For the text-containing cell, return its midpoint in (X, Y) coordinate format. 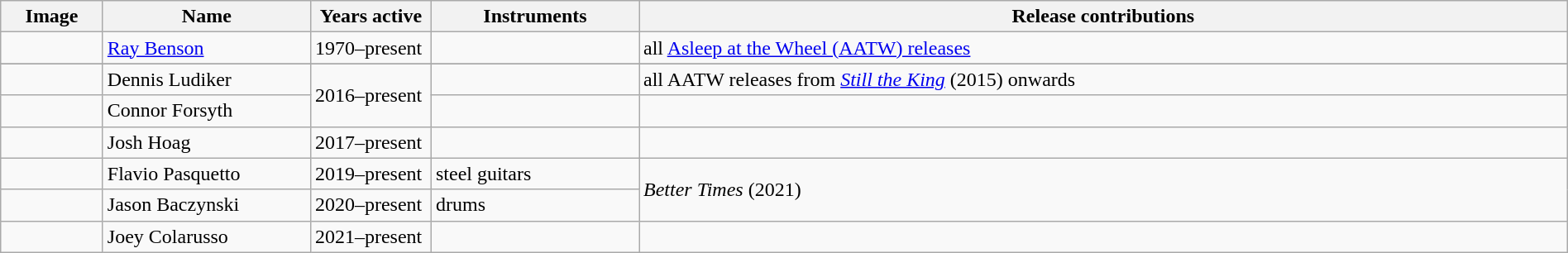
steel guitars (534, 174)
Name (207, 17)
Flavio Pasquetto (207, 174)
drums (534, 205)
Release contributions (1103, 17)
all Asleep at the Wheel (AATW) releases (1103, 48)
Better Times (2021) (1103, 189)
Image (52, 17)
2021–present (370, 236)
2019–present (370, 174)
all AATW releases from Still the King (2015) onwards (1103, 79)
2020–present (370, 205)
Dennis Ludiker (207, 79)
Josh Hoag (207, 142)
Jason Baczynski (207, 205)
Instruments (534, 17)
Connor Forsyth (207, 111)
Years active (370, 17)
Joey Colarusso (207, 236)
Ray Benson (207, 48)
1970–present (370, 48)
2016–present (370, 95)
2017–present (370, 142)
